Provide the (X, Y) coordinate of the cell's center where the given text is located.  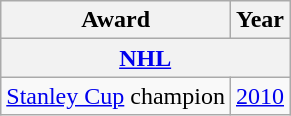
Stanley Cup champion (116, 96)
NHL (146, 58)
Year (260, 20)
Award (116, 20)
2010 (260, 96)
